Find where the given text appears and provide that cell's center as [X, Y] coordinate. 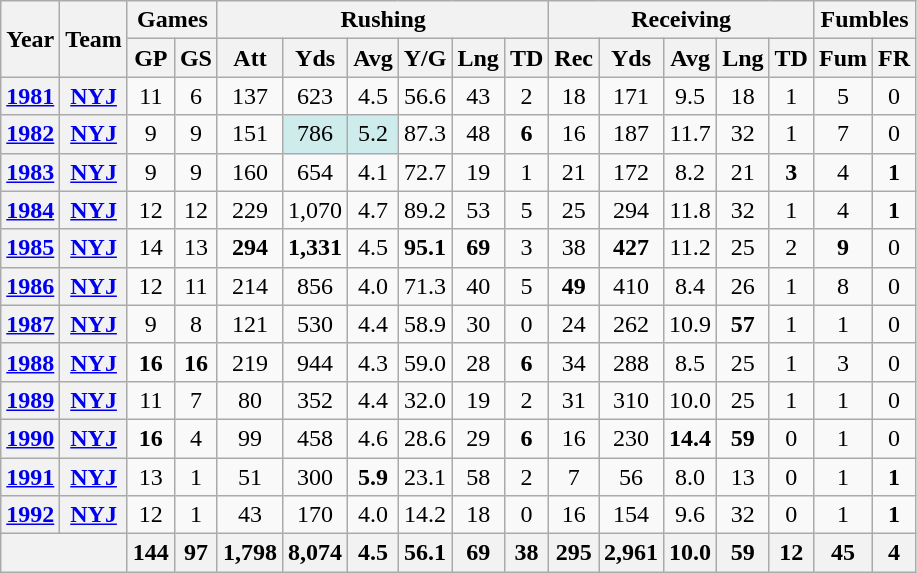
31 [574, 400]
80 [250, 400]
Team [94, 39]
32.0 [425, 400]
172 [632, 172]
8.0 [690, 477]
151 [250, 134]
654 [316, 172]
58 [478, 477]
1991 [30, 477]
1992 [30, 515]
160 [250, 172]
11.8 [690, 210]
230 [632, 438]
5.2 [374, 134]
1981 [30, 96]
2,961 [632, 553]
187 [632, 134]
26 [743, 286]
49 [574, 286]
Fumbles [864, 20]
99 [250, 438]
137 [250, 96]
24 [574, 324]
171 [632, 96]
40 [478, 286]
11.7 [690, 134]
Fum [842, 58]
58.9 [425, 324]
4.7 [374, 210]
1988 [30, 362]
GS [196, 58]
9.6 [690, 515]
1989 [30, 400]
214 [250, 286]
8.4 [690, 286]
1987 [30, 324]
310 [632, 400]
14.2 [425, 515]
71.3 [425, 286]
1,798 [250, 553]
1990 [30, 438]
30 [478, 324]
8,074 [316, 553]
9.5 [690, 96]
95.1 [425, 248]
786 [316, 134]
10.9 [690, 324]
300 [316, 477]
1986 [30, 286]
410 [632, 286]
229 [250, 210]
Y/G [425, 58]
GP [150, 58]
48 [478, 134]
Receiving [682, 20]
Rushing [382, 20]
427 [632, 248]
59.0 [425, 362]
944 [316, 362]
1984 [30, 210]
219 [250, 362]
57 [743, 324]
11.2 [690, 248]
29 [478, 438]
1,070 [316, 210]
1983 [30, 172]
28.6 [425, 438]
Games [172, 20]
97 [196, 553]
170 [316, 515]
4.1 [374, 172]
14.4 [690, 438]
89.2 [425, 210]
51 [250, 477]
5.9 [374, 477]
530 [316, 324]
FR [894, 58]
121 [250, 324]
53 [478, 210]
295 [574, 553]
4.3 [374, 362]
Year [30, 39]
1985 [30, 248]
72.7 [425, 172]
56.6 [425, 96]
154 [632, 515]
1,331 [316, 248]
Rec [574, 58]
14 [150, 248]
Att [250, 58]
352 [316, 400]
28 [478, 362]
8.2 [690, 172]
262 [632, 324]
56 [632, 477]
144 [150, 553]
4.6 [374, 438]
288 [632, 362]
23.1 [425, 477]
8.5 [690, 362]
87.3 [425, 134]
458 [316, 438]
56.1 [425, 553]
45 [842, 553]
34 [574, 362]
623 [316, 96]
856 [316, 286]
1982 [30, 134]
